Return the (x, y) coordinate for the center point of the cell that contains the specified text.  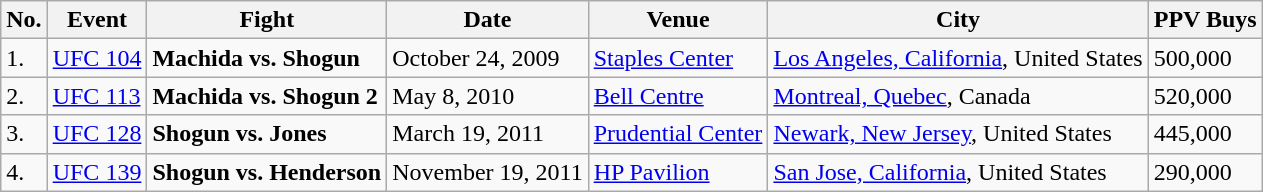
500,000 (1205, 58)
March 19, 2011 (488, 134)
445,000 (1205, 134)
Shogun vs. Henderson (267, 172)
Newark, New Jersey, United States (958, 134)
1. (24, 58)
Shogun vs. Jones (267, 134)
Event (97, 20)
Fight (267, 20)
UFC 104 (97, 58)
Venue (678, 20)
Montreal, Quebec, Canada (958, 96)
Prudential Center (678, 134)
Bell Centre (678, 96)
Staples Center (678, 58)
San Jose, California, United States (958, 172)
Los Angeles, California, United States (958, 58)
October 24, 2009 (488, 58)
290,000 (1205, 172)
No. (24, 20)
May 8, 2010 (488, 96)
PPV Buys (1205, 20)
4. (24, 172)
UFC 139 (97, 172)
November 19, 2011 (488, 172)
3. (24, 134)
HP Pavilion (678, 172)
City (958, 20)
Machida vs. Shogun (267, 58)
Machida vs. Shogun 2 (267, 96)
Date (488, 20)
UFC 113 (97, 96)
UFC 128 (97, 134)
2. (24, 96)
520,000 (1205, 96)
